Determine the [X, Y] coordinate at the center of the cell enclosing the given text.  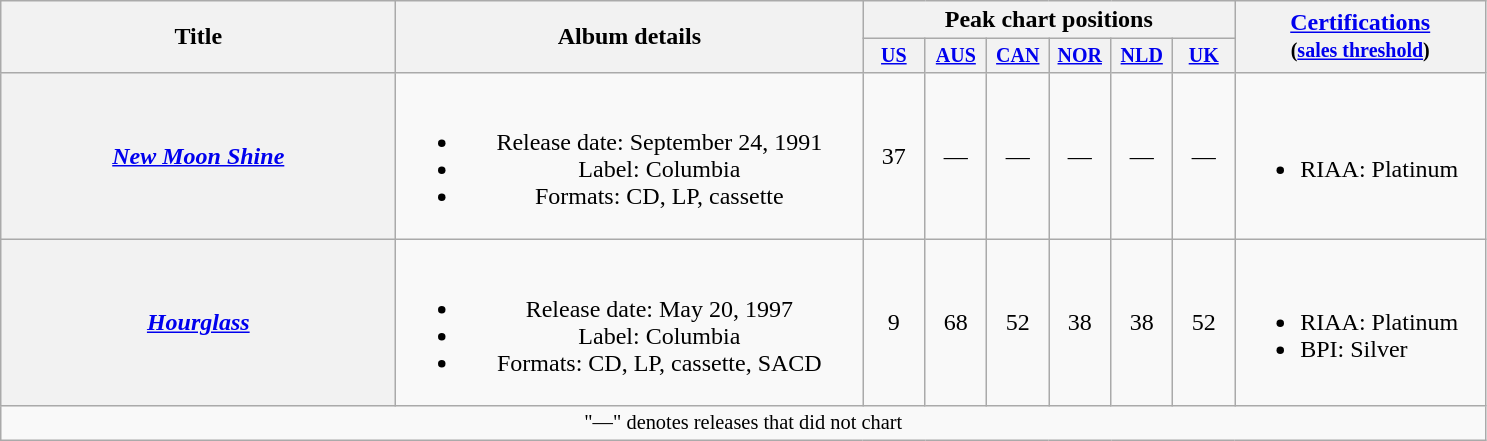
NOR [1080, 56]
Title [198, 37]
Peak chart positions [1049, 20]
Release date: September 24, 1991Label: ColumbiaFormats: CD, LP, cassette [630, 156]
CAN [1018, 56]
Album details [630, 37]
US [894, 56]
UK [1204, 56]
9 [894, 322]
New Moon Shine [198, 156]
NLD [1142, 56]
Certifications(sales threshold) [1360, 37]
Release date: May 20, 1997Label: ColumbiaFormats: CD, LP, cassette, SACD [630, 322]
"—" denotes releases that did not chart [744, 423]
37 [894, 156]
68 [956, 322]
RIAA: PlatinumBPI: Silver [1360, 322]
Hourglass [198, 322]
AUS [956, 56]
RIAA: Platinum [1360, 156]
